Scan for the cell matching the given text and deliver its [x, y] coordinate at center. 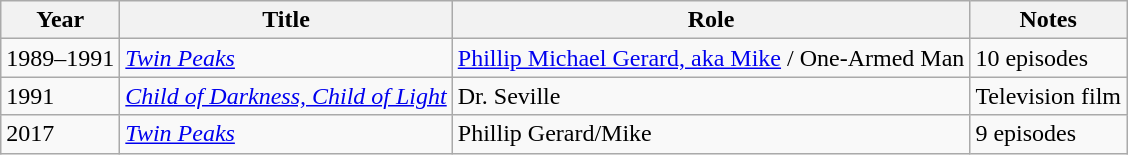
2017 [60, 134]
Phillip Michael Gerard, aka Mike / One-Armed Man [711, 58]
Notes [1048, 20]
Television film [1048, 96]
1989–1991 [60, 58]
Year [60, 20]
Child of Darkness, Child of Light [286, 96]
Dr. Seville [711, 96]
10 episodes [1048, 58]
9 episodes [1048, 134]
Role [711, 20]
Title [286, 20]
Phillip Gerard/Mike [711, 134]
1991 [60, 96]
